Provide the [x, y] coordinate of the cell's center where the given text is located.  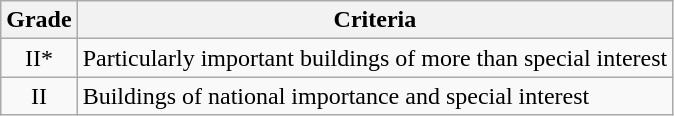
Particularly important buildings of more than special interest [375, 58]
II [39, 96]
Grade [39, 20]
Buildings of national importance and special interest [375, 96]
II* [39, 58]
Criteria [375, 20]
